Return [X, Y] of the center of cell containing provided text 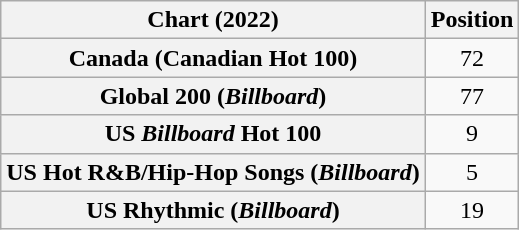
77 [472, 96]
19 [472, 210]
72 [472, 58]
5 [472, 172]
Global 200 (Billboard) [213, 96]
Position [472, 20]
US Rhythmic (Billboard) [213, 210]
Chart (2022) [213, 20]
Canada (Canadian Hot 100) [213, 58]
US Billboard Hot 100 [213, 134]
US Hot R&B/Hip-Hop Songs (Billboard) [213, 172]
9 [472, 134]
